Find where the given text appears and provide that cell's center as (X, Y) coordinate. 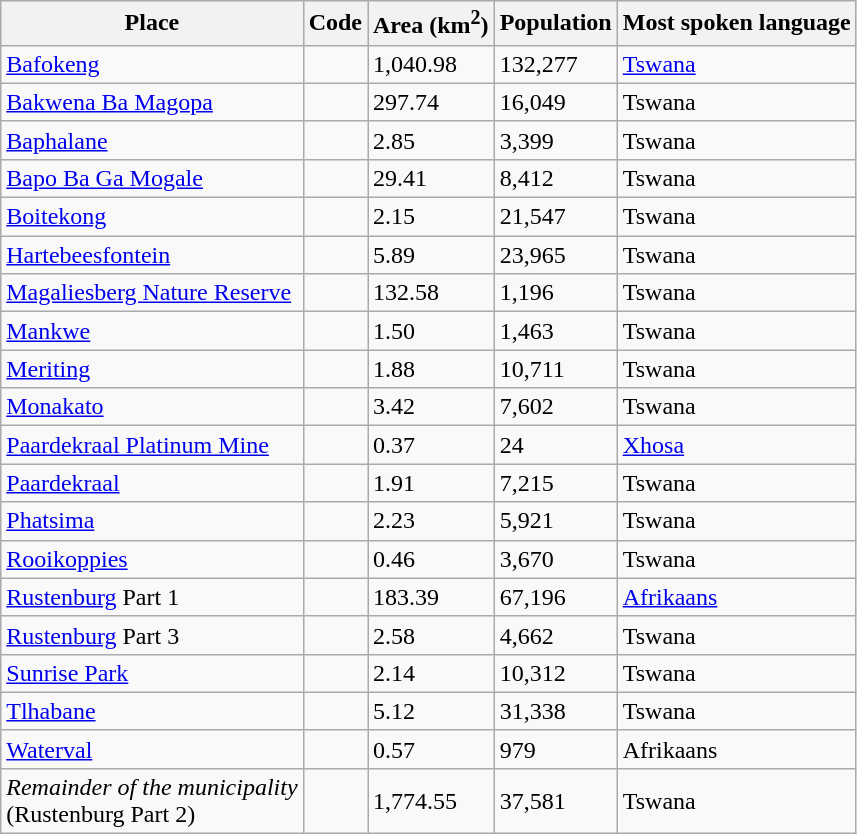
Mankwe (152, 331)
3.42 (432, 407)
183.39 (432, 597)
16,049 (556, 102)
Waterval (152, 749)
5.12 (432, 711)
Monakato (152, 407)
5.89 (432, 255)
132,277 (556, 64)
10,711 (556, 369)
Meriting (152, 369)
132.58 (432, 293)
Rooikoppies (152, 559)
7,215 (556, 483)
Paardekraal (152, 483)
Tlhabane (152, 711)
23,965 (556, 255)
0.37 (432, 445)
Phatsima (152, 521)
37,581 (556, 800)
Sunrise Park (152, 673)
Place (152, 24)
Population (556, 24)
Boitekong (152, 217)
Hartebeesfontein (152, 255)
67,196 (556, 597)
2.23 (432, 521)
Baphalane (152, 140)
4,662 (556, 635)
1,196 (556, 293)
2.15 (432, 217)
5,921 (556, 521)
Area (km2) (432, 24)
Rustenburg Part 3 (152, 635)
1.91 (432, 483)
Magaliesberg Nature Reserve (152, 293)
1,040.98 (432, 64)
Rustenburg Part 1 (152, 597)
1,774.55 (432, 800)
10,312 (556, 673)
2.85 (432, 140)
3,670 (556, 559)
Most spoken language (736, 24)
Bapo Ba Ga Mogale (152, 178)
29.41 (432, 178)
0.46 (432, 559)
Remainder of the municipality(Rustenburg Part 2) (152, 800)
2.58 (432, 635)
1.50 (432, 331)
24 (556, 445)
Paardekraal Platinum Mine (152, 445)
Code (335, 24)
Bafokeng (152, 64)
21,547 (556, 217)
3,399 (556, 140)
0.57 (432, 749)
7,602 (556, 407)
Xhosa (736, 445)
1,463 (556, 331)
Bakwena Ba Magopa (152, 102)
297.74 (432, 102)
31,338 (556, 711)
1.88 (432, 369)
8,412 (556, 178)
979 (556, 749)
2.14 (432, 673)
